Detect which cell encompasses the target text, then output its (x, y) center coordinate. 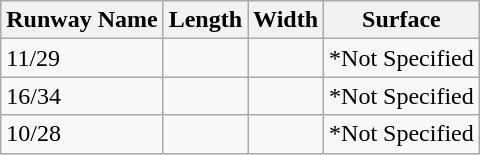
Width (286, 20)
Surface (402, 20)
10/28 (82, 134)
Length (205, 20)
11/29 (82, 58)
Runway Name (82, 20)
16/34 (82, 96)
